Detect which cell encompasses the target text, then output its [x, y] center coordinate. 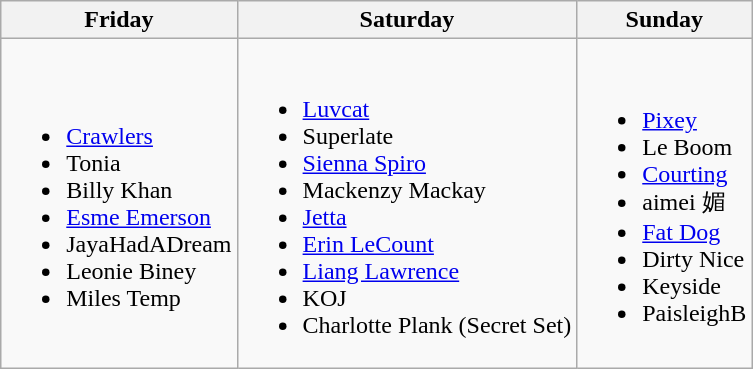
PixeyLe BoomCourtingaimei 媚Fat DogDirty NiceKeysidePaisleighB [664, 204]
CrawlersToniaBilly KhanEsme EmersonJayaHadADreamLeonie BineyMiles Temp [119, 204]
Friday [119, 20]
Saturday [407, 20]
LuvcatSuperlateSienna SpiroMackenzy MackayJettaErin LeCountLiang LawrenceKOJCharlotte Plank (Secret Set) [407, 204]
Sunday [664, 20]
